Identify which cell holds the provided text, then report its [x, y] central coordinate. 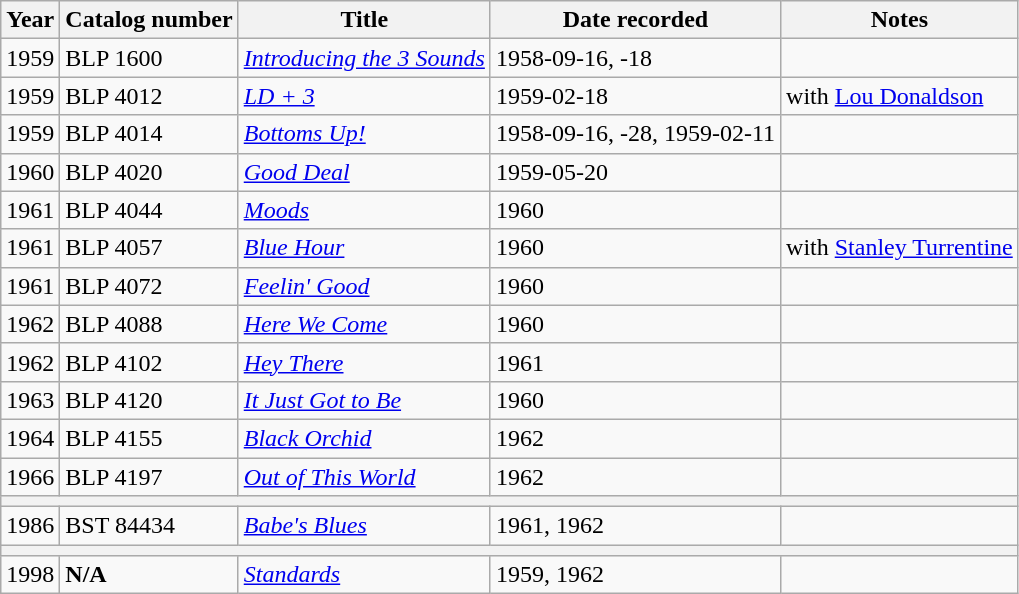
Notes [900, 20]
Blue Hour [364, 248]
Babe's Blues [364, 526]
Date recorded [635, 20]
BLP 4155 [149, 438]
BLP 4044 [149, 210]
LD + 3 [364, 96]
BLP 4057 [149, 248]
It Just Got to Be [364, 400]
BLP 4014 [149, 134]
Good Deal [364, 172]
N/A [149, 575]
Year [30, 20]
1961, 1962 [635, 526]
1959-05-20 [635, 172]
Black Orchid [364, 438]
BLP 4020 [149, 172]
1986 [30, 526]
BST 84434 [149, 526]
BLP 4102 [149, 362]
Moods [364, 210]
Feelin' Good [364, 286]
Standards [364, 575]
Introducing the 3 Sounds [364, 58]
Hey There [364, 362]
1966 [30, 477]
with Lou Donaldson [900, 96]
1958-09-16, -18 [635, 58]
Bottoms Up! [364, 134]
Here We Come [364, 324]
Out of This World [364, 477]
1959, 1962 [635, 575]
BLP 4088 [149, 324]
1958-09-16, -28, 1959-02-11 [635, 134]
BLP 1600 [149, 58]
BLP 4012 [149, 96]
1963 [30, 400]
BLP 4120 [149, 400]
BLP 4072 [149, 286]
1998 [30, 575]
Catalog number [149, 20]
1959-02-18 [635, 96]
BLP 4197 [149, 477]
with Stanley Turrentine [900, 248]
Title [364, 20]
1964 [30, 438]
